Capture the cell that displays the provided text and extract its [x, y] central coordinate. 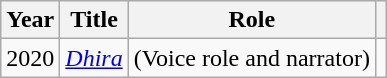
Role [252, 20]
Title [94, 20]
Dhira [94, 58]
Year [30, 20]
2020 [30, 58]
(Voice role and narrator) [252, 58]
